Search for the cell housing the specified text and yield its [X, Y] center coordinate. 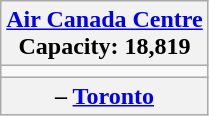
– Toronto [105, 96]
Air Canada CentreCapacity: 18,819 [105, 34]
